Scan for the cell matching the given text and deliver its (X, Y) coordinate at center. 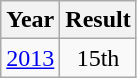
2013 (30, 58)
15th (98, 58)
Year (30, 20)
Result (98, 20)
